Detect which cell encompasses the target text, then output its [X, Y] center coordinate. 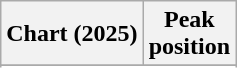
Peakposition [189, 34]
Chart (2025) [72, 34]
